Find where the given text appears and provide that cell's center as [X, Y] coordinate. 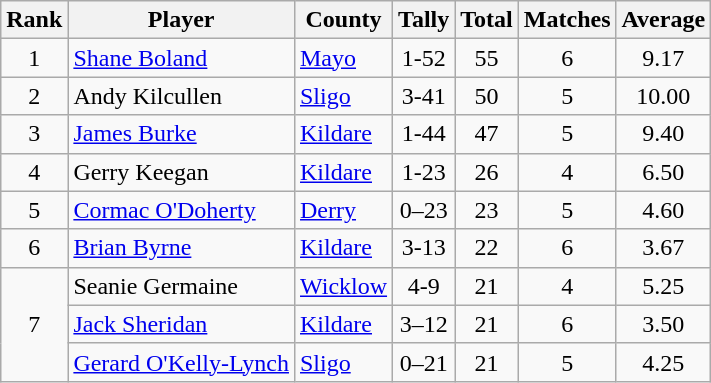
9.17 [664, 58]
55 [487, 58]
47 [487, 134]
Andy Kilcullen [182, 96]
Seanie Germaine [182, 286]
0–21 [424, 362]
9.40 [664, 134]
Player [182, 20]
1 [34, 58]
Matches [567, 20]
3-41 [424, 96]
26 [487, 172]
Shane Boland [182, 58]
1-44 [424, 134]
Rank [34, 20]
3 [34, 134]
3.50 [664, 324]
2 [34, 96]
4-9 [424, 286]
0–23 [424, 210]
1-52 [424, 58]
Total [487, 20]
Tally [424, 20]
3-13 [424, 248]
3–12 [424, 324]
6.50 [664, 172]
Wicklow [343, 286]
Average [664, 20]
23 [487, 210]
5.25 [664, 286]
Derry [343, 210]
James Burke [182, 134]
Mayo [343, 58]
Jack Sheridan [182, 324]
Brian Byrne [182, 248]
50 [487, 96]
22 [487, 248]
10.00 [664, 96]
1-23 [424, 172]
4.25 [664, 362]
County [343, 20]
3.67 [664, 248]
7 [34, 324]
Gerry Keegan [182, 172]
Gerard O'Kelly-Lynch [182, 362]
Cormac O'Doherty [182, 210]
4.60 [664, 210]
